Detect which cell encompasses the target text, then output its (x, y) center coordinate. 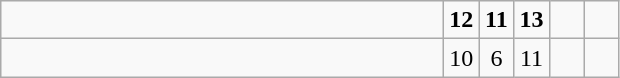
13 (532, 20)
10 (462, 58)
6 (496, 58)
12 (462, 20)
